Pinpoint the cell where the given text exists, returning its [x, y] midpoint coordinate. 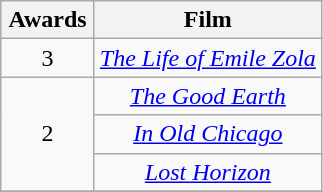
Film [208, 20]
The Good Earth [208, 96]
Awards [48, 20]
Lost Horizon [208, 172]
2 [48, 134]
In Old Chicago [208, 134]
3 [48, 58]
The Life of Emile Zola [208, 58]
